Find where the given text appears and provide that cell's center as (x, y) coordinate. 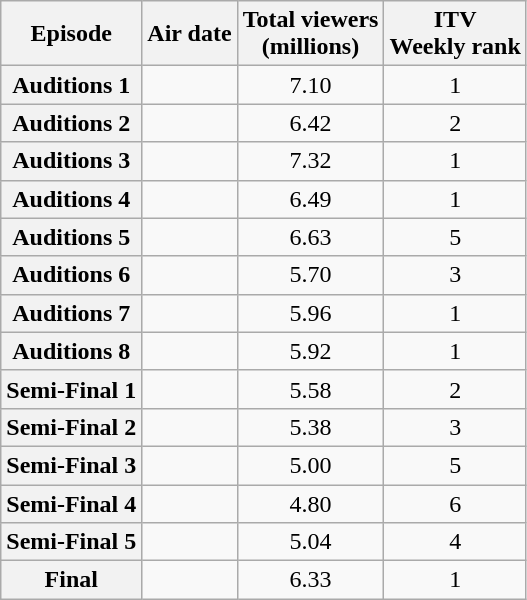
Auditions 5 (72, 237)
6.63 (310, 237)
Auditions 1 (72, 85)
Auditions 8 (72, 351)
Final (72, 580)
Episode (72, 34)
Air date (190, 34)
5.04 (310, 542)
5.00 (310, 465)
Auditions 6 (72, 275)
5.70 (310, 275)
Auditions 4 (72, 199)
5.58 (310, 389)
6 (455, 503)
Auditions 3 (72, 161)
5.96 (310, 313)
6.49 (310, 199)
6.42 (310, 123)
5.92 (310, 351)
Semi-Final 1 (72, 389)
7.10 (310, 85)
Auditions 7 (72, 313)
Semi-Final 3 (72, 465)
Semi-Final 5 (72, 542)
Total viewers(millions) (310, 34)
Auditions 2 (72, 123)
7.32 (310, 161)
4 (455, 542)
ITVWeekly rank (455, 34)
5.38 (310, 427)
Semi-Final 2 (72, 427)
Semi-Final 4 (72, 503)
4.80 (310, 503)
6.33 (310, 580)
